For the text-containing cell, return its midpoint in (X, Y) coordinate format. 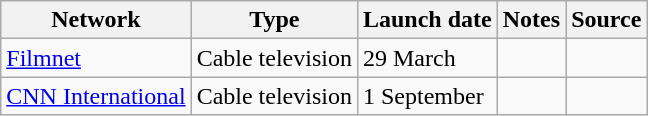
Network (96, 20)
29 March (427, 58)
Notes (531, 20)
1 September (427, 96)
Source (606, 20)
Launch date (427, 20)
Type (274, 20)
CNN International (96, 96)
Filmnet (96, 58)
